Detect which cell encompasses the target text, then output its [x, y] center coordinate. 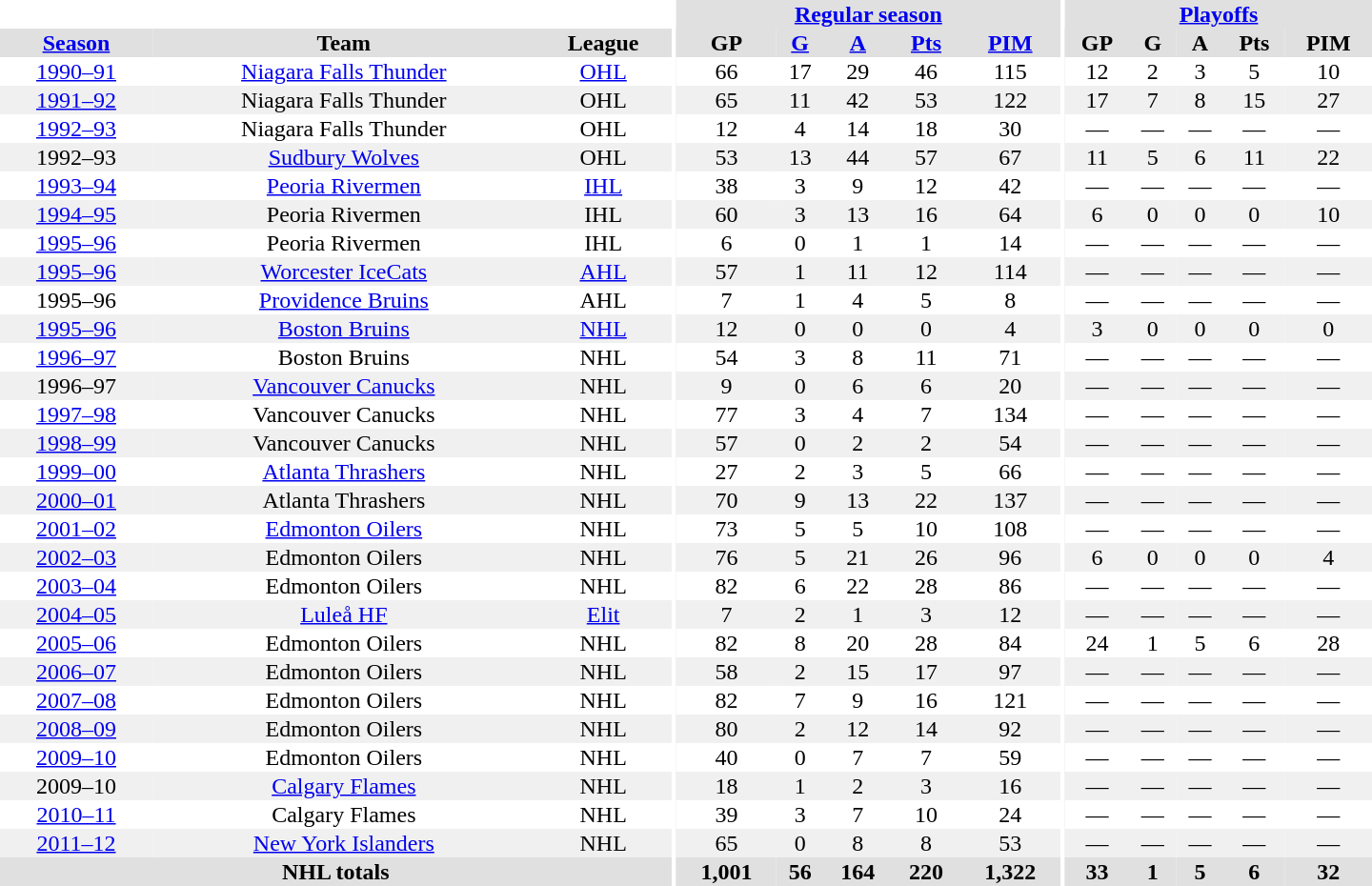
2008–09 [76, 729]
108 [1010, 529]
76 [726, 557]
44 [857, 157]
Team [344, 43]
38 [726, 186]
114 [1010, 272]
Luleå HF [344, 614]
Regular season [869, 14]
1990–91 [76, 71]
21 [857, 557]
1999–00 [76, 472]
Playoffs [1219, 14]
80 [726, 729]
2010–11 [76, 815]
122 [1010, 100]
134 [1010, 414]
137 [1010, 500]
46 [926, 71]
164 [857, 872]
26 [926, 557]
League [604, 43]
2011–12 [76, 843]
71 [1010, 357]
Worcester IceCats [344, 272]
2005–06 [76, 643]
77 [726, 414]
2001–02 [76, 529]
96 [1010, 557]
1,001 [726, 872]
58 [726, 672]
2000–01 [76, 500]
2004–05 [76, 614]
1994–95 [76, 214]
67 [1010, 157]
Providence Bruins [344, 300]
Sudbury Wolves [344, 157]
2006–07 [76, 672]
Elit [604, 614]
59 [1010, 757]
1997–98 [76, 414]
92 [1010, 729]
29 [857, 71]
New York Islanders [344, 843]
86 [1010, 586]
121 [1010, 700]
33 [1098, 872]
2007–08 [76, 700]
2003–04 [76, 586]
56 [800, 872]
1993–94 [76, 186]
1991–92 [76, 100]
1,322 [1010, 872]
39 [726, 815]
115 [1010, 71]
97 [1010, 672]
30 [1010, 129]
84 [1010, 643]
1998–99 [76, 443]
NHL totals [335, 872]
73 [726, 529]
40 [726, 757]
64 [1010, 214]
32 [1328, 872]
70 [726, 500]
60 [726, 214]
Season [76, 43]
220 [926, 872]
2002–03 [76, 557]
